Return (X, Y) of the center of cell containing provided text 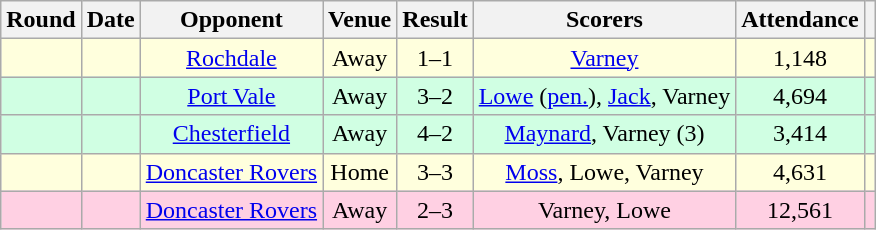
Venue (360, 20)
4,694 (800, 96)
Maynard, Varney (3) (604, 134)
Rochdale (231, 58)
1–1 (435, 58)
12,561 (800, 210)
4–2 (435, 134)
3,414 (800, 134)
Attendance (800, 20)
Lowe (pen.), Jack, Varney (604, 96)
Round (41, 20)
4,631 (800, 172)
Port Vale (231, 96)
Varney (604, 58)
Varney, Lowe (604, 210)
Moss, Lowe, Varney (604, 172)
Result (435, 20)
Date (110, 20)
Scorers (604, 20)
1,148 (800, 58)
3–2 (435, 96)
Home (360, 172)
2–3 (435, 210)
Chesterfield (231, 134)
Opponent (231, 20)
3–3 (435, 172)
